Provide the [X, Y] coordinate of the cell's center where the given text is located.  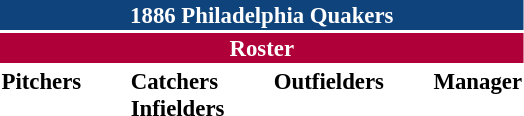
Roster [262, 48]
1886 Philadelphia Quakers [262, 15]
